Detect which cell encompasses the target text, then output its [x, y] center coordinate. 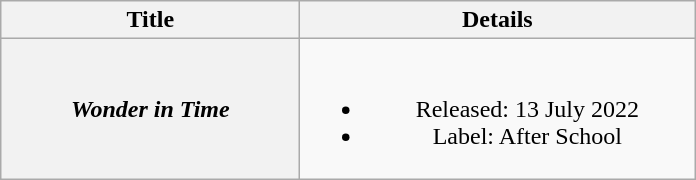
Title [150, 20]
Details [498, 20]
Released: 13 July 2022Label: After School [498, 109]
Wonder in Time [150, 109]
